Search for the cell housing the specified text and yield its [X, Y] center coordinate. 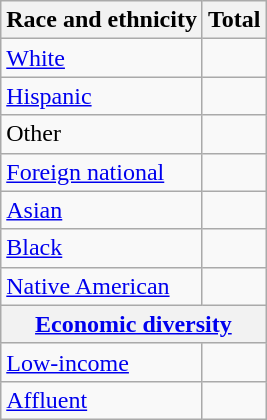
Other [102, 134]
Native American [102, 286]
Foreign national [102, 172]
Black [102, 248]
Asian [102, 210]
White [102, 58]
Economic diversity [134, 324]
Race and ethnicity [102, 20]
Total [234, 20]
Hispanic [102, 96]
Low-income [102, 362]
Affluent [102, 400]
